Output the [X, Y] coordinate of the center of the cell containing the given text.  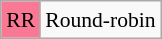
Round-robin [100, 20]
RR [20, 20]
